Capture the cell that displays the provided text and extract its (x, y) central coordinate. 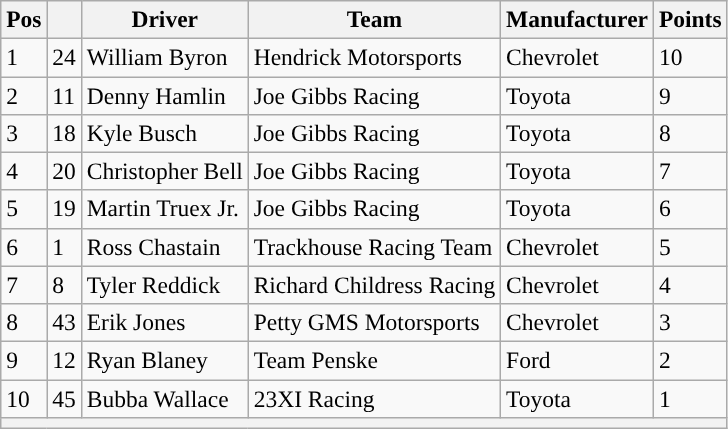
William Byron (164, 57)
Bubba Wallace (164, 398)
43 (64, 322)
Tyler Reddick (164, 285)
Hendrick Motorsports (374, 57)
Erik Jones (164, 322)
Driver (164, 19)
Ford (578, 360)
Manufacturer (578, 19)
24 (64, 57)
Points (690, 19)
Trackhouse Racing Team (374, 247)
23XI Racing (374, 398)
Ross Chastain (164, 247)
Kyle Busch (164, 133)
20 (64, 171)
18 (64, 133)
19 (64, 209)
Pos (24, 19)
11 (64, 95)
Christopher Bell (164, 171)
Team Penske (374, 360)
12 (64, 360)
45 (64, 398)
Richard Childress Racing (374, 285)
Denny Hamlin (164, 95)
Team (374, 19)
Petty GMS Motorsports (374, 322)
Ryan Blaney (164, 360)
Martin Truex Jr. (164, 209)
